Detect which cell encompasses the target text, then output its (x, y) center coordinate. 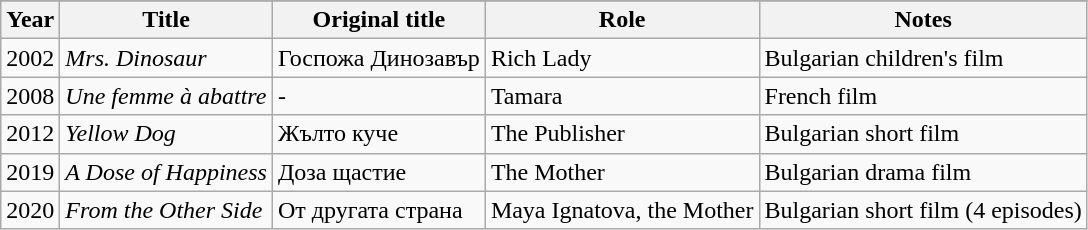
From the Other Side (166, 210)
French film (923, 96)
2020 (30, 210)
Role (622, 20)
Mrs. Dinosaur (166, 58)
Жълто куче (378, 134)
- (378, 96)
2008 (30, 96)
Rich Lady (622, 58)
Tamara (622, 96)
The Mother (622, 172)
Original title (378, 20)
Year (30, 20)
Maya Ignatova, the Mother (622, 210)
Yellow Dog (166, 134)
A Dose of Happiness (166, 172)
The Publisher (622, 134)
Госпожа Динозавър (378, 58)
Une femme à abattre (166, 96)
От другата страна (378, 210)
Доза щастие (378, 172)
Bulgarian drama film (923, 172)
Bulgarian short film (923, 134)
2002 (30, 58)
Title (166, 20)
Notes (923, 20)
Bulgarian short film (4 episodes) (923, 210)
2019 (30, 172)
Bulgarian children's film (923, 58)
2012 (30, 134)
